Scan for the cell matching the given text and deliver its [x, y] coordinate at center. 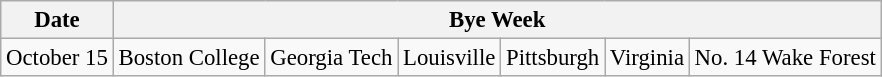
Boston College [189, 58]
October 15 [57, 58]
Virginia [648, 58]
Bye Week [497, 20]
No. 14 Wake Forest [785, 58]
Date [57, 20]
Pittsburgh [553, 58]
Louisville [450, 58]
Georgia Tech [332, 58]
